Provide the [x, y] coordinate of the cell's center where the given text is located.  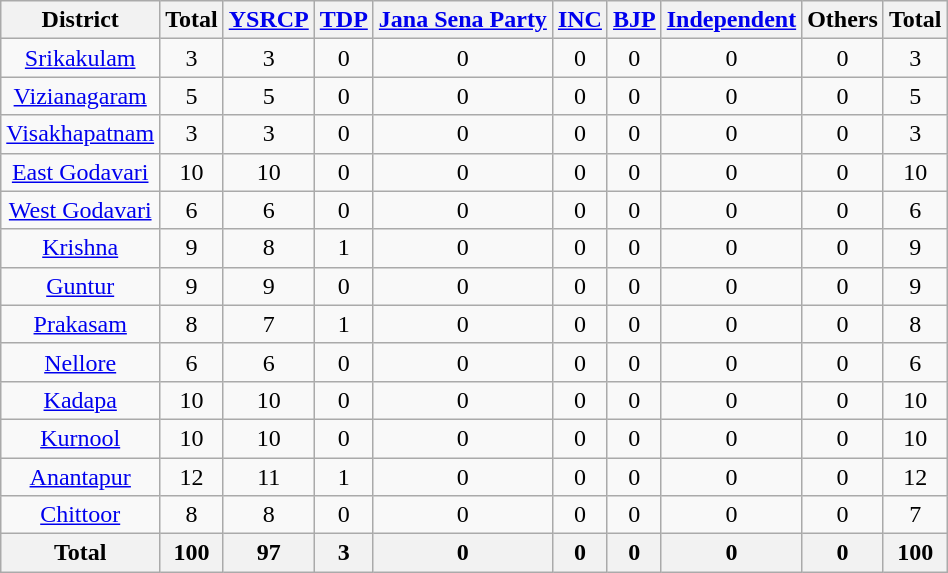
District [80, 20]
Prakasam [80, 324]
Nellore [80, 362]
YSRCP [268, 20]
Guntur [80, 286]
Anantapur [80, 477]
Kurnool [80, 438]
Vizianagaram [80, 96]
INC [580, 20]
Visakhapatnam [80, 134]
97 [268, 553]
East Godavari [80, 172]
Chittoor [80, 515]
Krishna [80, 248]
TDP [344, 20]
Independent [731, 20]
BJP [634, 20]
11 [268, 477]
West Godavari [80, 210]
Others [843, 20]
Jana Sena Party [462, 20]
Kadapa [80, 400]
Srikakulam [80, 58]
